For the text-containing cell, return its midpoint in (X, Y) coordinate format. 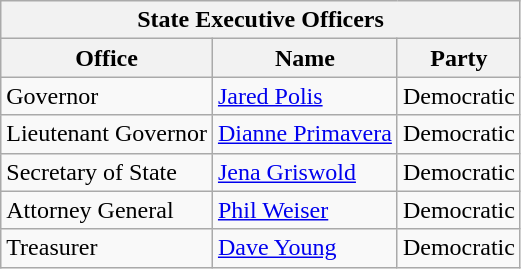
Governor (107, 96)
Jared Polis (304, 96)
Attorney General (107, 210)
Jena Griswold (304, 172)
Lieutenant Governor (107, 134)
Dianne Primavera (304, 134)
Office (107, 58)
State Executive Officers (261, 20)
Treasurer (107, 248)
Dave Young (304, 248)
Name (304, 58)
Phil Weiser (304, 210)
Party (458, 58)
Secretary of State (107, 172)
